For the text-containing cell, return its midpoint in [x, y] coordinate format. 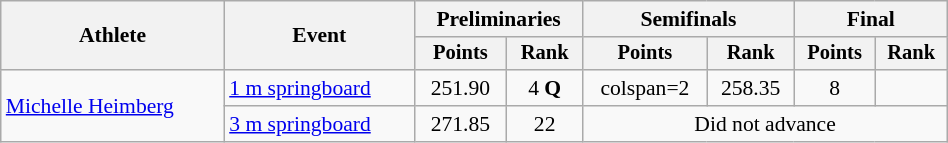
8 [834, 88]
colspan=2 [645, 88]
Did not advance [765, 124]
3 m springboard [319, 124]
251.90 [460, 88]
Semifinals [688, 19]
271.85 [460, 124]
Final [870, 19]
Event [319, 36]
4 Q [544, 88]
258.35 [750, 88]
22 [544, 124]
1 m springboard [319, 88]
Athlete [112, 36]
Preliminaries [498, 19]
Michelle Heimberg [112, 106]
